Search for the cell housing the specified text and yield its (x, y) center coordinate. 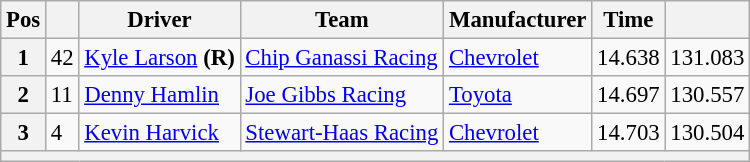
Stewart-Haas Racing (342, 133)
14.703 (628, 133)
130.504 (708, 133)
Team (342, 20)
2 (24, 95)
130.557 (708, 95)
Kevin Harvick (160, 133)
42 (62, 58)
Driver (160, 20)
3 (24, 133)
Time (628, 20)
Joe Gibbs Racing (342, 95)
14.697 (628, 95)
4 (62, 133)
1 (24, 58)
14.638 (628, 58)
Denny Hamlin (160, 95)
131.083 (708, 58)
Toyota (518, 95)
Kyle Larson (R) (160, 58)
11 (62, 95)
Chip Ganassi Racing (342, 58)
Pos (24, 20)
Manufacturer (518, 20)
